Identify which cell holds the provided text, then report its (x, y) central coordinate. 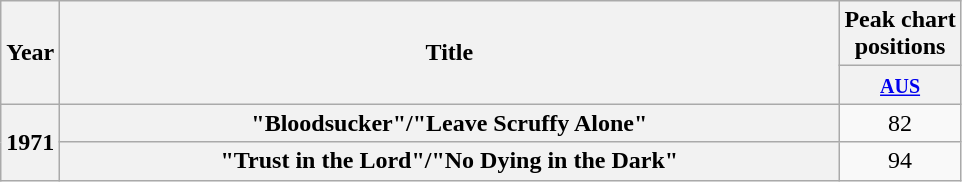
"Trust in the Lord"/"No Dying in the Dark" (450, 161)
AUS (900, 85)
Title (450, 52)
Peak chartpositions (900, 34)
1971 (30, 142)
"Bloodsucker"/"Leave Scruffy Alone" (450, 123)
82 (900, 123)
Year (30, 52)
94 (900, 161)
